Find where the given text appears and provide that cell's center as (X, Y) coordinate. 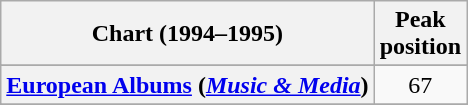
Chart (1994–1995) (188, 34)
Peak position (420, 34)
European Albums (Music & Media) (188, 85)
67 (420, 85)
